Output the (X, Y) coordinate of the center of the cell containing the given text.  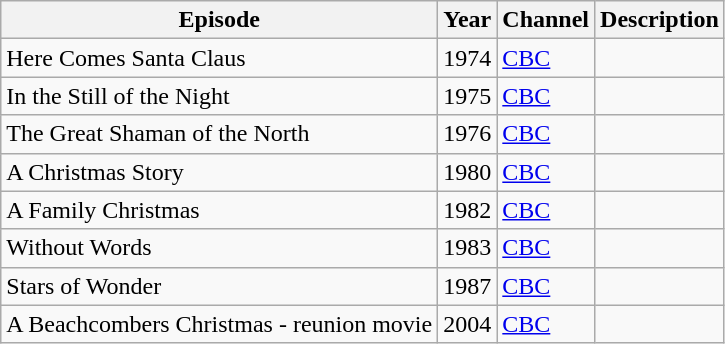
Year (468, 20)
Description (660, 20)
1987 (468, 286)
1980 (468, 172)
1974 (468, 58)
Channel (546, 20)
Here Comes Santa Claus (220, 58)
The Great Shaman of the North (220, 134)
A Beachcombers Christmas - reunion movie (220, 324)
1983 (468, 248)
2004 (468, 324)
A Christmas Story (220, 172)
Without Words (220, 248)
In the Still of the Night (220, 96)
Stars of Wonder (220, 286)
A Family Christmas (220, 210)
1976 (468, 134)
1982 (468, 210)
1975 (468, 96)
Episode (220, 20)
